Pinpoint the cell where the given text exists, returning its (x, y) midpoint coordinate. 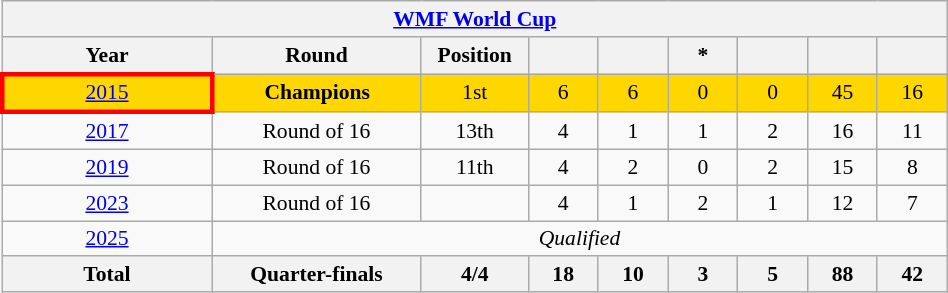
Quarter-finals (316, 275)
12 (843, 203)
1st (474, 94)
Qualified (580, 239)
2017 (106, 132)
WMF World Cup (474, 19)
11 (912, 132)
Round (316, 56)
45 (843, 94)
42 (912, 275)
10 (633, 275)
3 (703, 275)
13th (474, 132)
2023 (106, 203)
8 (912, 168)
Total (106, 275)
Year (106, 56)
18 (563, 275)
2019 (106, 168)
11th (474, 168)
2015 (106, 94)
7 (912, 203)
88 (843, 275)
15 (843, 168)
5 (773, 275)
Position (474, 56)
4/4 (474, 275)
Champions (316, 94)
2025 (106, 239)
* (703, 56)
